Scan for the cell matching the given text and deliver its [X, Y] coordinate at center. 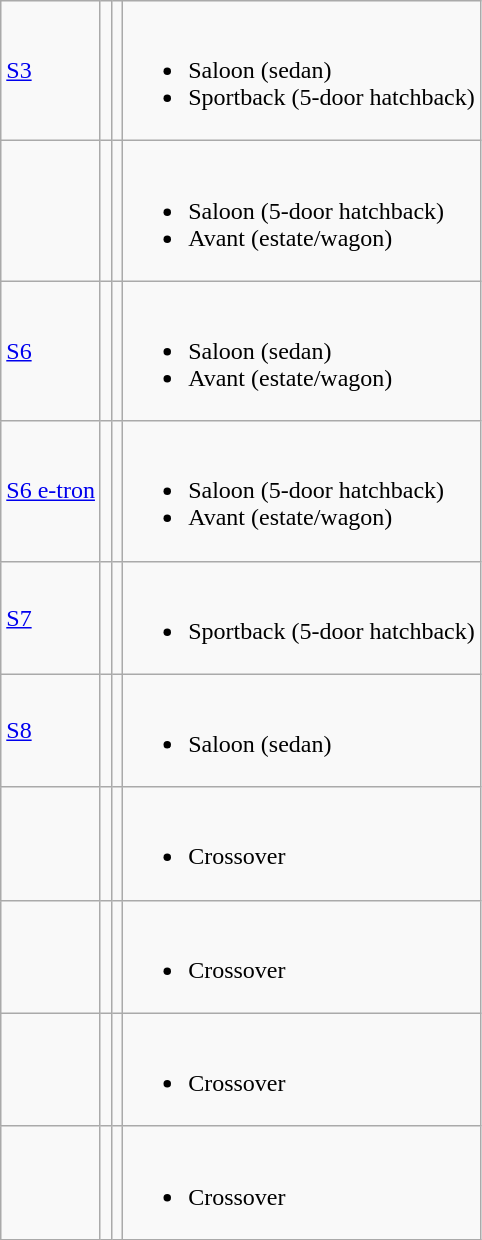
S3 [51, 71]
S6 [51, 351]
Saloon (sedan)Avant (estate/wagon) [302, 351]
S7 [51, 618]
Sportback (5-door hatchback) [302, 618]
Saloon (sedan)Sportback (5-door hatchback) [302, 71]
S8 [51, 730]
Saloon (sedan) [302, 730]
S6 e-tron [51, 491]
